Capture the cell that displays the provided text and extract its (x, y) central coordinate. 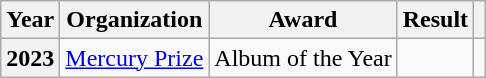
Organization (134, 20)
Mercury Prize (134, 58)
Result (435, 20)
Album of the Year (303, 58)
2023 (30, 58)
Year (30, 20)
Award (303, 20)
